Provide the (X, Y) coordinate of the cell's center where the given text is located.  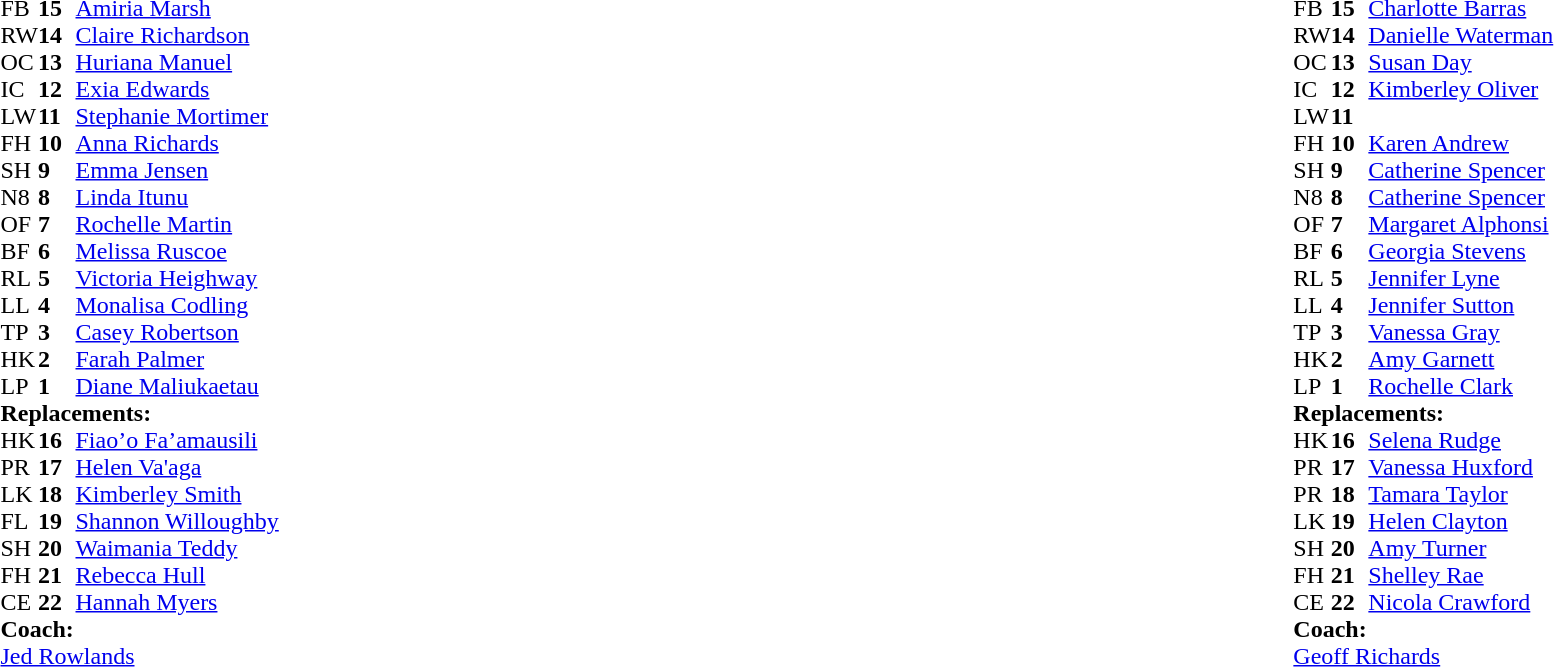
Casey Robertson (178, 332)
Jennifer Sutton (1460, 306)
Kimberley Smith (178, 494)
Linda Itunu (178, 198)
Shannon Willoughby (178, 522)
Anna Richards (178, 144)
FL (19, 522)
Emma Jensen (178, 170)
Melissa Ruscoe (178, 252)
Susan Day (1460, 62)
Kimberley Oliver (1460, 90)
Waimania Teddy (178, 548)
Danielle Waterman (1460, 36)
Helen Va'aga (178, 468)
Helen Clayton (1460, 522)
Hannah Myers (178, 602)
Jennifer Lyne (1460, 278)
Rebecca Hull (178, 576)
Claire Richardson (178, 36)
Diane Maliukaetau (178, 386)
Shelley Rae (1460, 576)
Margaret Alphonsi (1460, 224)
Stephanie Mortimer (178, 116)
Fiao’o Fa’amausili (178, 440)
Rochelle Martin (178, 224)
Monalisa Codling (178, 306)
Farah Palmer (178, 360)
Amy Turner (1460, 548)
Rochelle Clark (1460, 386)
Exia Edwards (178, 90)
Karen Andrew (1460, 144)
Georgia Stevens (1460, 252)
Victoria Heighway (178, 278)
Selena Rudge (1460, 440)
Tamara Taylor (1460, 494)
Amy Garnett (1460, 360)
Vanessa Gray (1460, 332)
Nicola Crawford (1460, 602)
Vanessa Huxford (1460, 468)
Huriana Manuel (178, 62)
